Return the (X, Y) coordinate for the center point of the cell that contains the specified text.  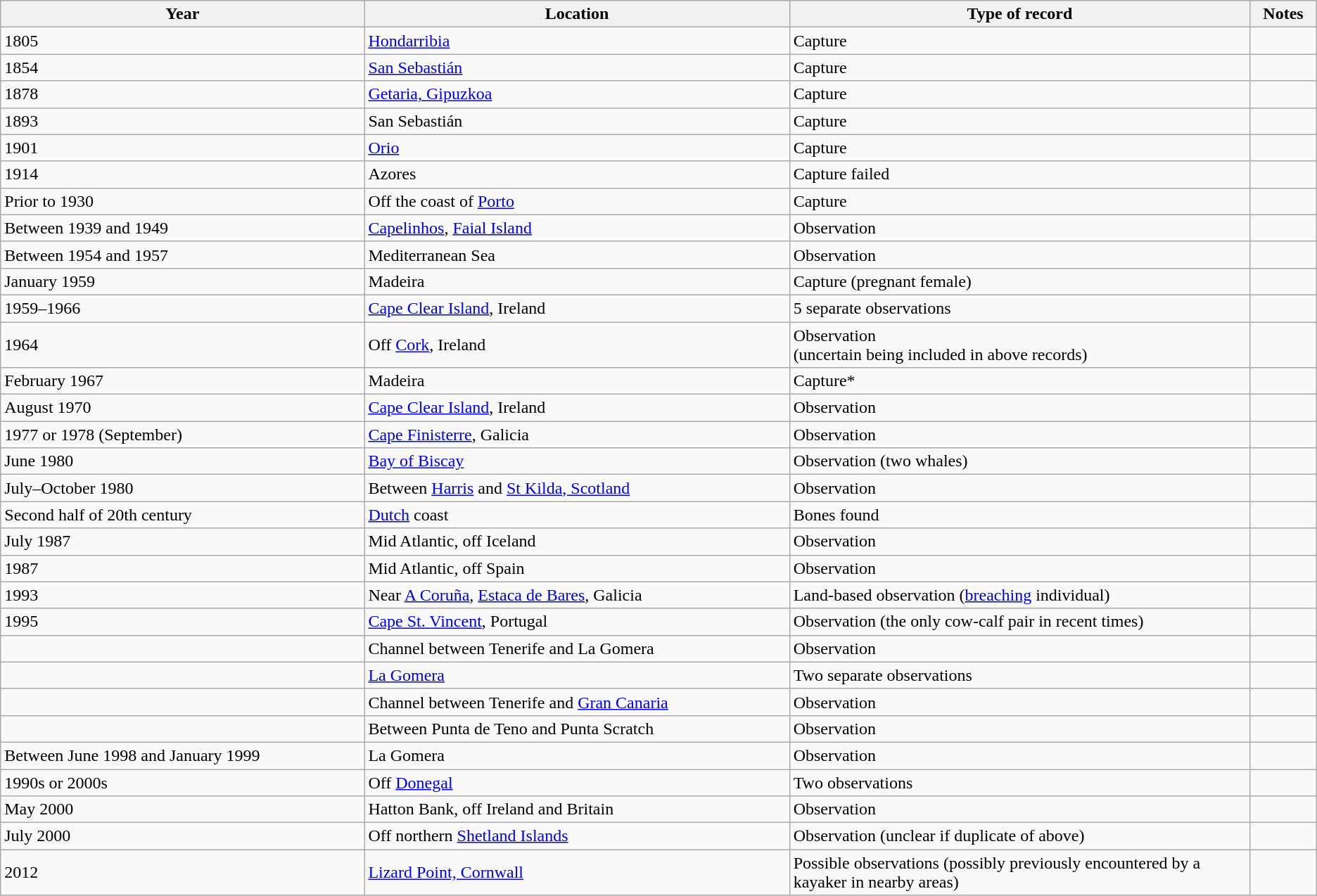
Channel between Tenerife and Gran Canaria (577, 702)
1805 (183, 41)
July 1987 (183, 542)
1901 (183, 148)
2012 (183, 872)
5 separate observations (1020, 308)
Off Cork, Ireland (577, 345)
1993 (183, 595)
Orio (577, 148)
Off the coast of Porto (577, 201)
Two separate observations (1020, 675)
Observation (unclear if duplicate of above) (1020, 836)
Bones found (1020, 515)
January 1959 (183, 281)
1995 (183, 622)
Two observations (1020, 783)
1878 (183, 94)
Between June 1998 and January 1999 (183, 755)
Dutch coast (577, 515)
1893 (183, 121)
June 1980 (183, 461)
Between Punta de Teno and Punta Scratch (577, 729)
Channel between Tenerife and La Gomera (577, 648)
1964 (183, 345)
Location (577, 14)
Getaria, Gipuzkoa (577, 94)
Type of record (1020, 14)
August 1970 (183, 408)
Mid Atlantic, off Iceland (577, 542)
Land-based observation (breaching individual) (1020, 595)
July–October 1980 (183, 488)
May 2000 (183, 809)
Off Donegal (577, 783)
Near A Coruña, Estaca de Bares, Galicia (577, 595)
Observation (two whales) (1020, 461)
Hatton Bank, off Ireland and Britain (577, 809)
Lizard Point, Cornwall (577, 872)
Capture* (1020, 381)
Second half of 20th century (183, 515)
1914 (183, 174)
Observation (the only cow-calf pair in recent times) (1020, 622)
1959–1966 (183, 308)
Capelinhos, Faial Island (577, 228)
Off northern Shetland Islands (577, 836)
Cape St. Vincent, Portugal (577, 622)
Between 1954 and 1957 (183, 255)
Mediterranean Sea (577, 255)
Prior to 1930 (183, 201)
Azores (577, 174)
Notes (1283, 14)
Between 1939 and 1949 (183, 228)
Mid Atlantic, off Spain (577, 568)
Hondarribia (577, 41)
Between Harris and St Kilda, Scotland (577, 488)
July 2000 (183, 836)
1854 (183, 68)
Observation(uncertain being included in above records) (1020, 345)
1990s or 2000s (183, 783)
1977 or 1978 (September) (183, 435)
Capture (pregnant female) (1020, 281)
Bay of Biscay (577, 461)
1987 (183, 568)
Possible observations (possibly previously encountered by a kayaker in nearby areas) (1020, 872)
Capture failed (1020, 174)
February 1967 (183, 381)
Cape Finisterre, Galicia (577, 435)
Year (183, 14)
